Output the [x, y] coordinate of the center of the cell containing the given text.  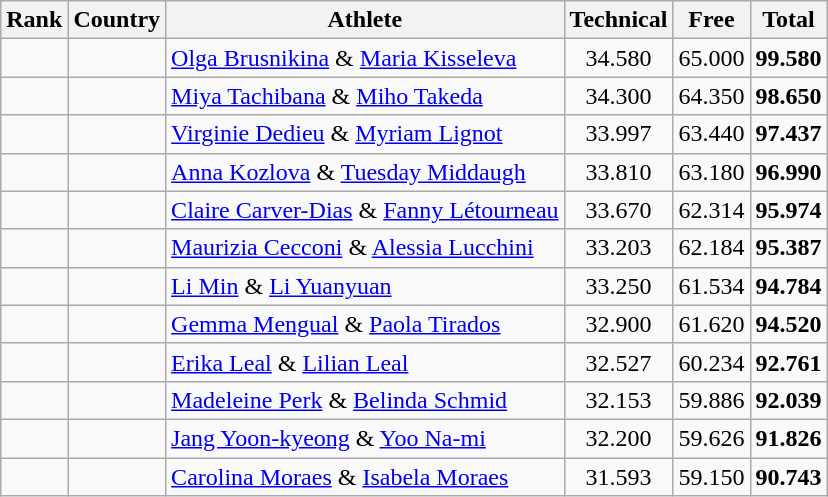
Miya Tachibana & Miho Takeda [365, 96]
64.350 [712, 96]
94.784 [788, 286]
34.300 [618, 96]
Free [712, 20]
97.437 [788, 134]
33.203 [618, 248]
Olga Brusnikina & Maria Kisseleva [365, 58]
59.626 [712, 438]
Gemma Mengual & Paola Tirados [365, 324]
33.810 [618, 172]
Erika Leal & Lilian Leal [365, 362]
60.234 [712, 362]
32.200 [618, 438]
31.593 [618, 477]
33.997 [618, 134]
32.153 [618, 400]
Anna Kozlova & Tuesday Middaugh [365, 172]
63.180 [712, 172]
91.826 [788, 438]
92.761 [788, 362]
34.580 [618, 58]
Rank [34, 20]
62.314 [712, 210]
Virginie Dedieu & Myriam Lignot [365, 134]
33.250 [618, 286]
Madeleine Perk & Belinda Schmid [365, 400]
98.650 [788, 96]
32.527 [618, 362]
94.520 [788, 324]
96.990 [788, 172]
90.743 [788, 477]
95.387 [788, 248]
Technical [618, 20]
33.670 [618, 210]
92.039 [788, 400]
Li Min & Li Yuanyuan [365, 286]
Maurizia Cecconi & Alessia Lucchini [365, 248]
65.000 [712, 58]
Country [117, 20]
Jang Yoon-kyeong & Yoo Na-mi [365, 438]
32.900 [618, 324]
Carolina Moraes & Isabela Moraes [365, 477]
63.440 [712, 134]
61.534 [712, 286]
62.184 [712, 248]
Claire Carver-Dias & Fanny Létourneau [365, 210]
59.886 [712, 400]
61.620 [712, 324]
99.580 [788, 58]
59.150 [712, 477]
Athlete [365, 20]
95.974 [788, 210]
Total [788, 20]
